Output the (x, y) coordinate of the center of the cell containing the given text.  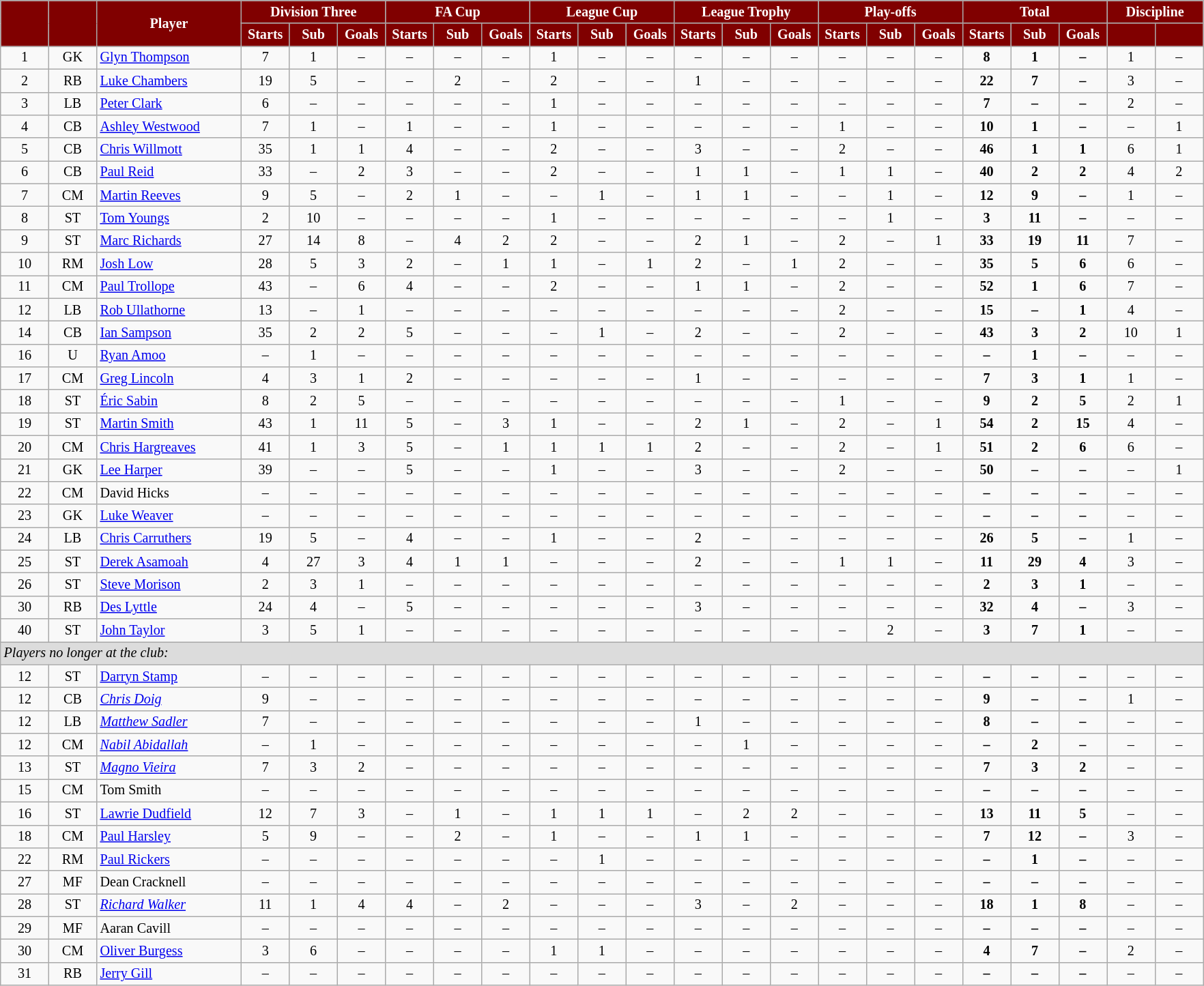
FA Cup (457, 12)
21 (25, 470)
Greg Lincoln (169, 379)
Éric Sabin (169, 402)
Paul Trollope (169, 287)
31 (25, 974)
39 (265, 470)
46 (986, 150)
League Trophy (747, 12)
Matthew Sadler (169, 723)
Steve Morison (169, 585)
League Cup (602, 12)
Ian Sampson (169, 333)
Oliver Burgess (169, 951)
Aaran Cavill (169, 929)
Play-offs (890, 12)
Chris Doig (169, 699)
Magno Vieira (169, 768)
U (72, 356)
Derek Asamoah (169, 562)
54 (986, 424)
Ashley Westwood (169, 127)
Paul Rickers (169, 860)
Tom Smith (169, 791)
52 (986, 287)
32 (986, 608)
50 (986, 470)
Paul Harsley (169, 837)
Tom Youngs (169, 218)
Marc Richards (169, 242)
Chris Willmott (169, 150)
John Taylor (169, 630)
51 (986, 448)
David Hicks (169, 493)
Nabil Abidallah (169, 745)
Martin Reeves (169, 196)
Chris Hargreaves (169, 448)
25 (25, 562)
41 (265, 448)
Players no longer at the club: (602, 654)
23 (25, 517)
Ryan Amoo (169, 356)
Richard Walker (169, 905)
Darryn Stamp (169, 676)
Lee Harper (169, 470)
Des Lyttle (169, 608)
Lawrie Dudfield (169, 814)
Jerry Gill (169, 974)
20 (25, 448)
Paul Reid (169, 173)
Rob Ullathorne (169, 310)
Luke Chambers (169, 81)
Dean Cracknell (169, 883)
Peter Clark (169, 104)
Glyn Thompson (169, 58)
Chris Carruthers (169, 539)
Total (1035, 12)
Luke Weaver (169, 517)
Martin Smith (169, 424)
Josh Low (169, 264)
17 (25, 379)
Player (169, 23)
Division Three (313, 12)
Discipline (1155, 12)
